Find where the given text appears and provide that cell's center as (X, Y) coordinate. 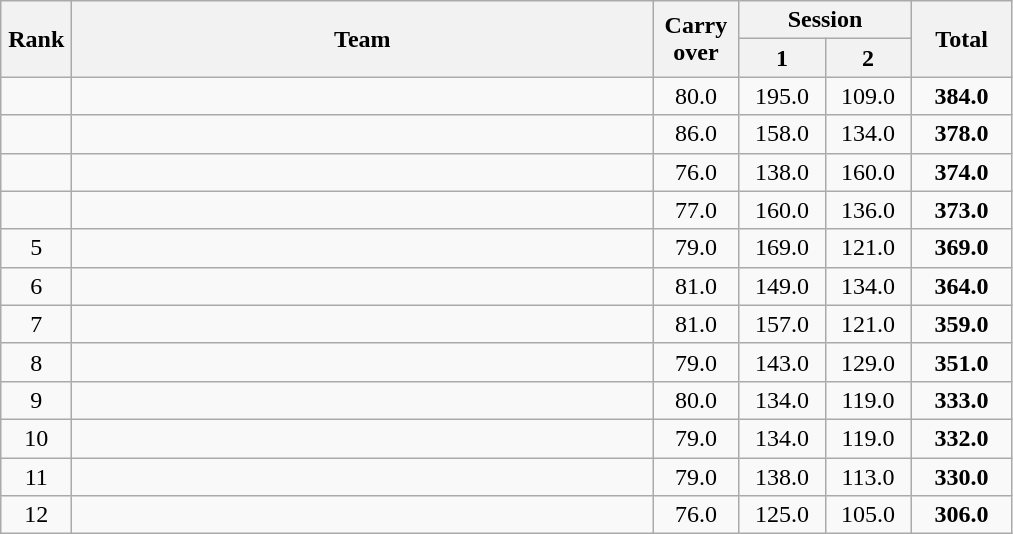
6 (36, 286)
113.0 (868, 477)
9 (36, 400)
169.0 (782, 248)
12 (36, 515)
359.0 (962, 324)
332.0 (962, 438)
Carry over (696, 39)
8 (36, 362)
86.0 (696, 134)
369.0 (962, 248)
11 (36, 477)
364.0 (962, 286)
330.0 (962, 477)
306.0 (962, 515)
378.0 (962, 134)
1 (782, 58)
351.0 (962, 362)
158.0 (782, 134)
109.0 (868, 96)
Session (825, 20)
7 (36, 324)
149.0 (782, 286)
Team (362, 39)
195.0 (782, 96)
374.0 (962, 172)
333.0 (962, 400)
136.0 (868, 210)
10 (36, 438)
129.0 (868, 362)
143.0 (782, 362)
5 (36, 248)
77.0 (696, 210)
Rank (36, 39)
125.0 (782, 515)
384.0 (962, 96)
105.0 (868, 515)
157.0 (782, 324)
373.0 (962, 210)
Total (962, 39)
2 (868, 58)
